Identify which cell holds the provided text, then report its (x, y) central coordinate. 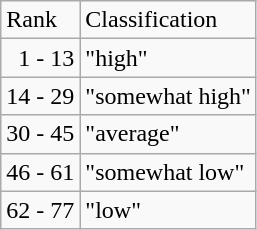
62 - 77 (40, 210)
1 - 13 (40, 58)
"low" (168, 210)
46 - 61 (40, 172)
14 - 29 (40, 96)
"somewhat high" (168, 96)
Classification (168, 20)
30 - 45 (40, 134)
"average" (168, 134)
Rank (40, 20)
"somewhat low" (168, 172)
"high" (168, 58)
